Output the (x, y) coordinate of the center of the cell containing the given text.  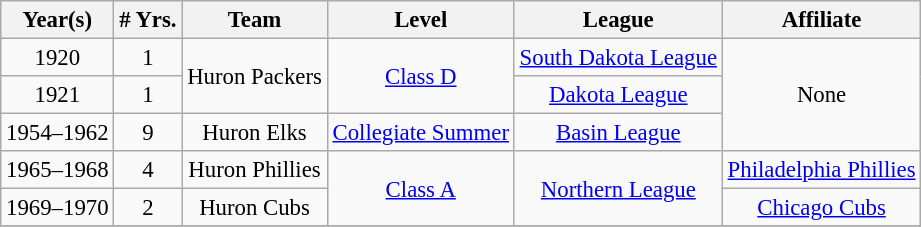
Philadelphia Phillies (822, 170)
Class A (420, 188)
1954–1962 (58, 133)
# Yrs. (148, 20)
1965–1968 (58, 170)
Collegiate Summer (420, 133)
Chicago Cubs (822, 208)
Dakota League (618, 95)
None (822, 96)
Level (420, 20)
Team (254, 20)
Huron Cubs (254, 208)
Affiliate (822, 20)
Northern League (618, 188)
South Dakota League (618, 58)
1969–1970 (58, 208)
Year(s) (58, 20)
Basin League (618, 133)
Huron Phillies (254, 170)
Class D (420, 76)
2 (148, 208)
1920 (58, 58)
1921 (58, 95)
League (618, 20)
Huron Elks (254, 133)
9 (148, 133)
Huron Packers (254, 76)
4 (148, 170)
